Locate the cell with the specified text and output its [X, Y] center coordinate. 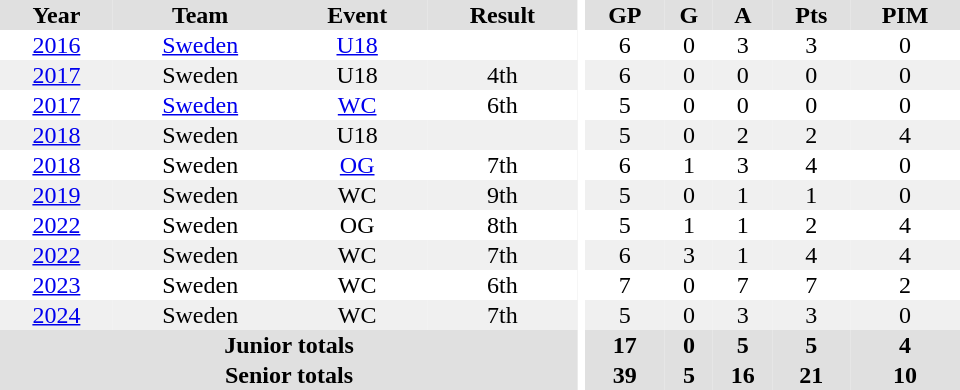
21 [812, 375]
Pts [812, 15]
2019 [56, 195]
9th [502, 195]
Team [200, 15]
Junior totals [289, 345]
4th [502, 75]
Result [502, 15]
G [689, 15]
8th [502, 225]
39 [625, 375]
10 [905, 375]
2023 [56, 285]
16 [743, 375]
Senior totals [289, 375]
17 [625, 345]
PIM [905, 15]
Event [358, 15]
GP [625, 15]
Year [56, 15]
2016 [56, 45]
A [743, 15]
2024 [56, 315]
